Output the (x, y) coordinate of the center of the cell containing the given text.  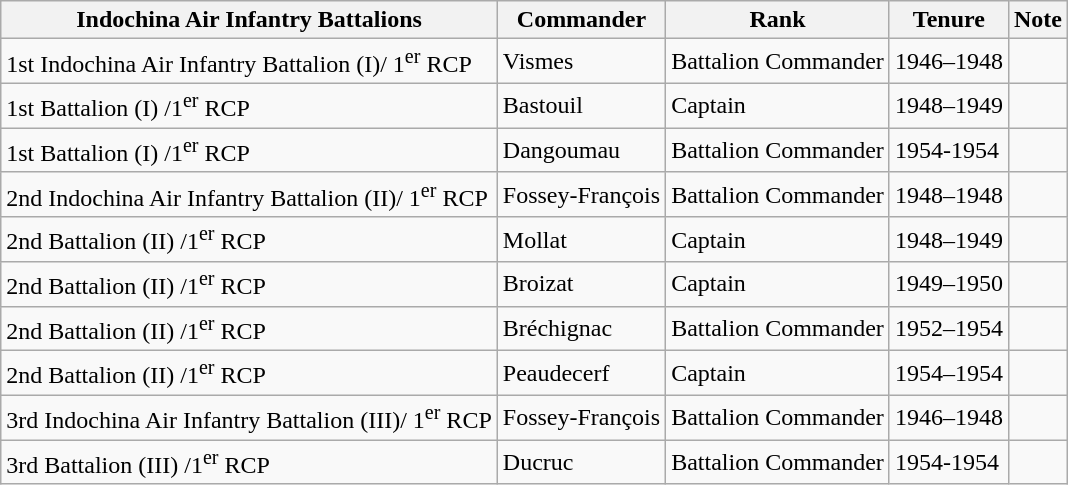
Mollat (581, 240)
Dangoumau (581, 150)
Tenure (948, 20)
1948–1948 (948, 194)
Rank (778, 20)
Indochina Air Infantry Battalions (250, 20)
1952–1954 (948, 328)
Peaudecerf (581, 374)
3rd Battalion (III) /1er RCP (250, 462)
1st Indochina Air Infantry Battalion (I)/ 1er RCP (250, 62)
Vismes (581, 62)
Note (1038, 20)
Bastouil (581, 106)
Bréchignac (581, 328)
1949–1950 (948, 284)
Commander (581, 20)
2nd Indochina Air Infantry Battalion (II)/ 1er RCP (250, 194)
1954–1954 (948, 374)
Broizat (581, 284)
Ducruc (581, 462)
3rd Indochina Air Infantry Battalion (III)/ 1er RCP (250, 418)
